Return (X, Y) of the center of cell containing provided text 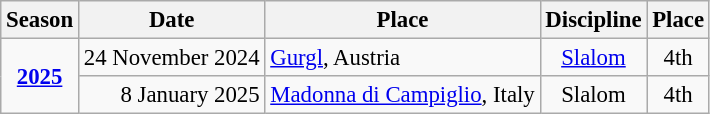
8 January 2025 (171, 95)
Discipline (594, 20)
Gurgl, Austria (402, 58)
Season (40, 20)
Madonna di Campiglio, Italy (402, 95)
2025 (40, 76)
Date (171, 20)
24 November 2024 (171, 58)
